Return the [x, y] coordinate for the center point of the cell that contains the specified text.  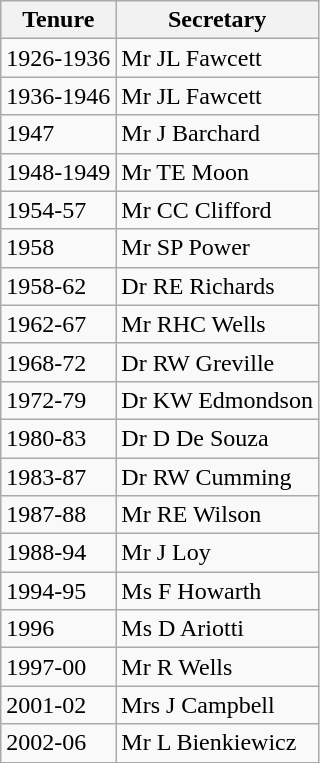
1962-67 [58, 324]
Mr SP Power [218, 248]
Secretary [218, 20]
1958-62 [58, 286]
Tenure [58, 20]
Mr TE Moon [218, 172]
1958 [58, 248]
Dr RE Richards [218, 286]
Ms D Ariotti [218, 629]
Mr L Bienkiewicz [218, 743]
2001-02 [58, 705]
1988-94 [58, 553]
Ms F Howarth [218, 591]
1936-1946 [58, 96]
Mr J Loy [218, 553]
1983-87 [58, 477]
1987-88 [58, 515]
Dr KW Edmondson [218, 400]
Dr D De Souza [218, 438]
1947 [58, 134]
1948-1949 [58, 172]
Mr RHC Wells [218, 324]
Mr R Wells [218, 667]
Mrs J Campbell [218, 705]
Mr J Barchard [218, 134]
1980-83 [58, 438]
1997-00 [58, 667]
1972-79 [58, 400]
1968-72 [58, 362]
Dr RW Cumming [218, 477]
2002-06 [58, 743]
1954-57 [58, 210]
Mr CC Clifford [218, 210]
Dr RW Greville [218, 362]
1994-95 [58, 591]
1926-1936 [58, 58]
1996 [58, 629]
Mr RE Wilson [218, 515]
